Find where the given text appears and provide that cell's center as [X, Y] coordinate. 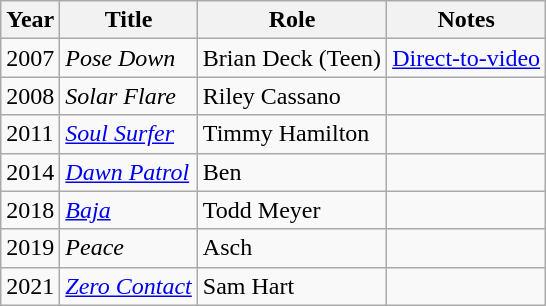
Zero Contact [129, 286]
2011 [30, 134]
Brian Deck (Teen) [292, 58]
Title [129, 20]
2014 [30, 172]
Solar Flare [129, 96]
Baja [129, 210]
Sam Hart [292, 286]
Direct-to-video [466, 58]
Timmy Hamilton [292, 134]
2021 [30, 286]
Riley Cassano [292, 96]
2019 [30, 248]
Ben [292, 172]
2018 [30, 210]
Notes [466, 20]
Soul Surfer [129, 134]
Peace [129, 248]
2008 [30, 96]
Role [292, 20]
Pose Down [129, 58]
2007 [30, 58]
Year [30, 20]
Todd Meyer [292, 210]
Asch [292, 248]
Dawn Patrol [129, 172]
